Detect which cell encompasses the target text, then output its [x, y] center coordinate. 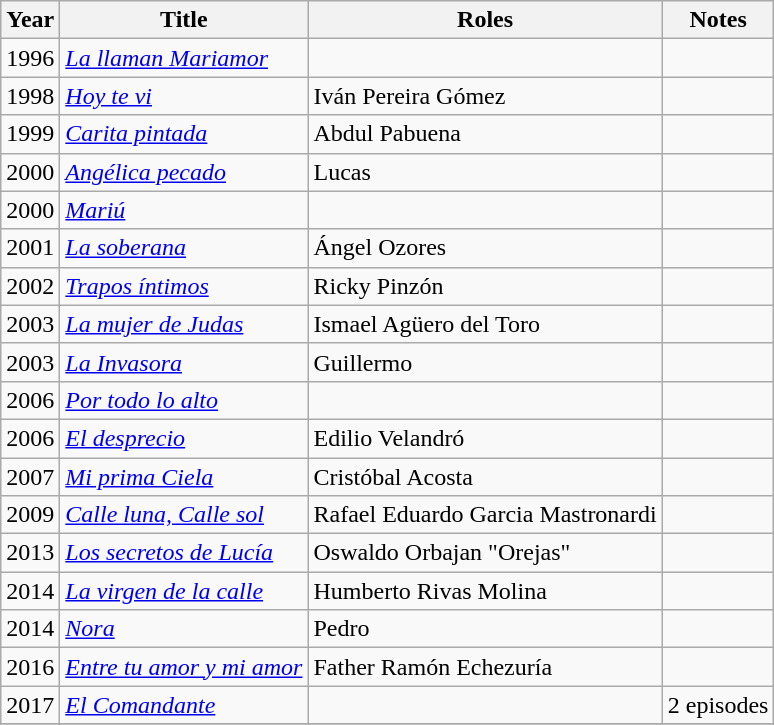
Guillermo [485, 362]
Father Ramón Echezuría [485, 667]
Ángel Ozores [485, 248]
La mujer de Judas [184, 324]
Ricky Pinzón [485, 286]
1999 [30, 134]
La Invasora [184, 362]
Los secretos de Lucía [184, 553]
Humberto Rivas Molina [485, 591]
Rafael Eduardo Garcia Mastronardi [485, 515]
Abdul Pabuena [485, 134]
Mi prima Ciela [184, 477]
Edilio Velandró [485, 438]
Calle luna, Calle sol [184, 515]
2016 [30, 667]
La soberana [184, 248]
Por todo lo alto [184, 400]
Oswaldo Orbajan "Orejas" [485, 553]
Angélica pecado [184, 172]
Notes [718, 20]
Iván Pereira Gómez [485, 96]
2 episodes [718, 705]
La virgen de la calle [184, 591]
Pedro [485, 629]
2009 [30, 515]
Roles [485, 20]
1998 [30, 96]
Mariú [184, 210]
Cristóbal Acosta [485, 477]
2007 [30, 477]
Lucas [485, 172]
El desprecio [184, 438]
Title [184, 20]
Nora [184, 629]
El Comandante [184, 705]
Carita pintada [184, 134]
2017 [30, 705]
1996 [30, 58]
2013 [30, 553]
2002 [30, 286]
Hoy te vi [184, 96]
Ismael Agüero del Toro [485, 324]
La llaman Mariamor [184, 58]
Entre tu amor y mi amor [184, 667]
Trapos íntimos [184, 286]
Year [30, 20]
2001 [30, 248]
